Output the (X, Y) coordinate of the center of the cell containing the given text.  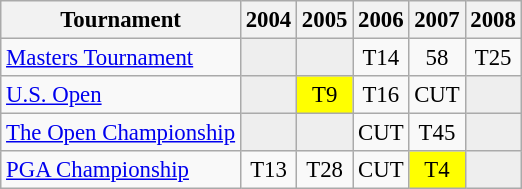
58 (437, 58)
T28 (325, 170)
T13 (268, 170)
Tournament (121, 20)
2005 (325, 20)
2008 (493, 20)
T14 (381, 58)
PGA Championship (121, 170)
T9 (325, 95)
2004 (268, 20)
T4 (437, 170)
T25 (493, 58)
2006 (381, 20)
The Open Championship (121, 133)
Masters Tournament (121, 58)
2007 (437, 20)
T45 (437, 133)
T16 (381, 95)
U.S. Open (121, 95)
